Determine the [x, y] coordinate at the center of the cell enclosing the given text.  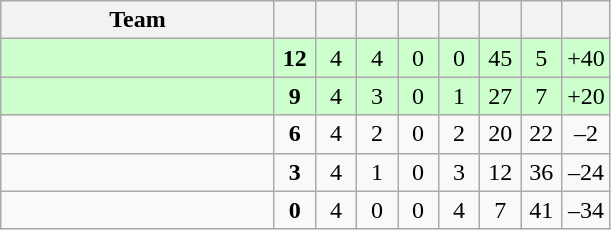
Team [138, 20]
–34 [586, 210]
6 [294, 134]
5 [542, 58]
+40 [586, 58]
–2 [586, 134]
45 [500, 58]
+20 [586, 96]
41 [542, 210]
27 [500, 96]
–24 [586, 172]
22 [542, 134]
20 [500, 134]
36 [542, 172]
9 [294, 96]
